Determine the [X, Y] coordinate at the center of the cell enclosing the given text.  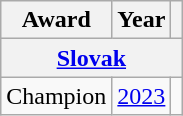
Slovak [92, 58]
Award [56, 20]
Champion [56, 96]
Year [142, 20]
2023 [142, 96]
